Provide the [x, y] coordinate of the cell's center where the given text is located.  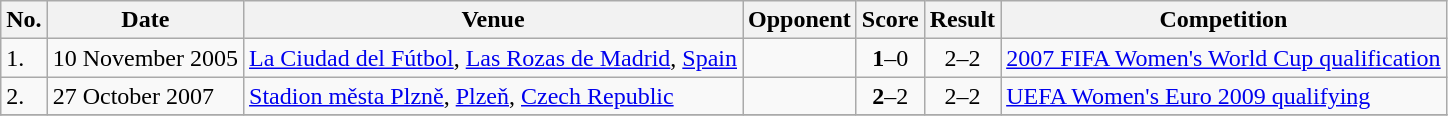
Competition [1224, 20]
Opponent [800, 20]
No. [24, 20]
2007 FIFA Women's World Cup qualification [1224, 58]
Venue [494, 20]
Score [890, 20]
Stadion města Plzně, Plzeň, Czech Republic [494, 96]
10 November 2005 [145, 58]
2. [24, 96]
Date [145, 20]
La Ciudad del Fútbol, Las Rozas de Madrid, Spain [494, 58]
1–0 [890, 58]
UEFA Women's Euro 2009 qualifying [1224, 96]
Result [962, 20]
27 October 2007 [145, 96]
1. [24, 58]
